From the cell containing the given text, extract its center point as [X, Y] coordinate. 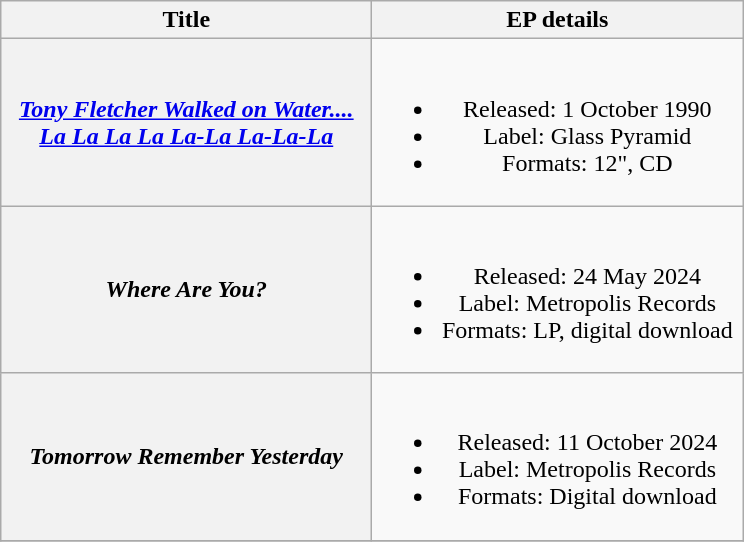
EP details [558, 20]
Released: 24 May 2024Label: Metropolis RecordsFormats: LP, digital download [558, 290]
Tomorrow Remember Yesterday [186, 456]
Released: 1 October 1990Label: Glass PyramidFormats: 12", CD [558, 122]
Title [186, 20]
Tony Fletcher Walked on Water.... La La La La La-La La-La-La [186, 122]
Released: 11 October 2024Label: Metropolis RecordsFormats: Digital download [558, 456]
Where Are You? [186, 290]
